Pinpoint the cell where the given text exists, returning its [X, Y] midpoint coordinate. 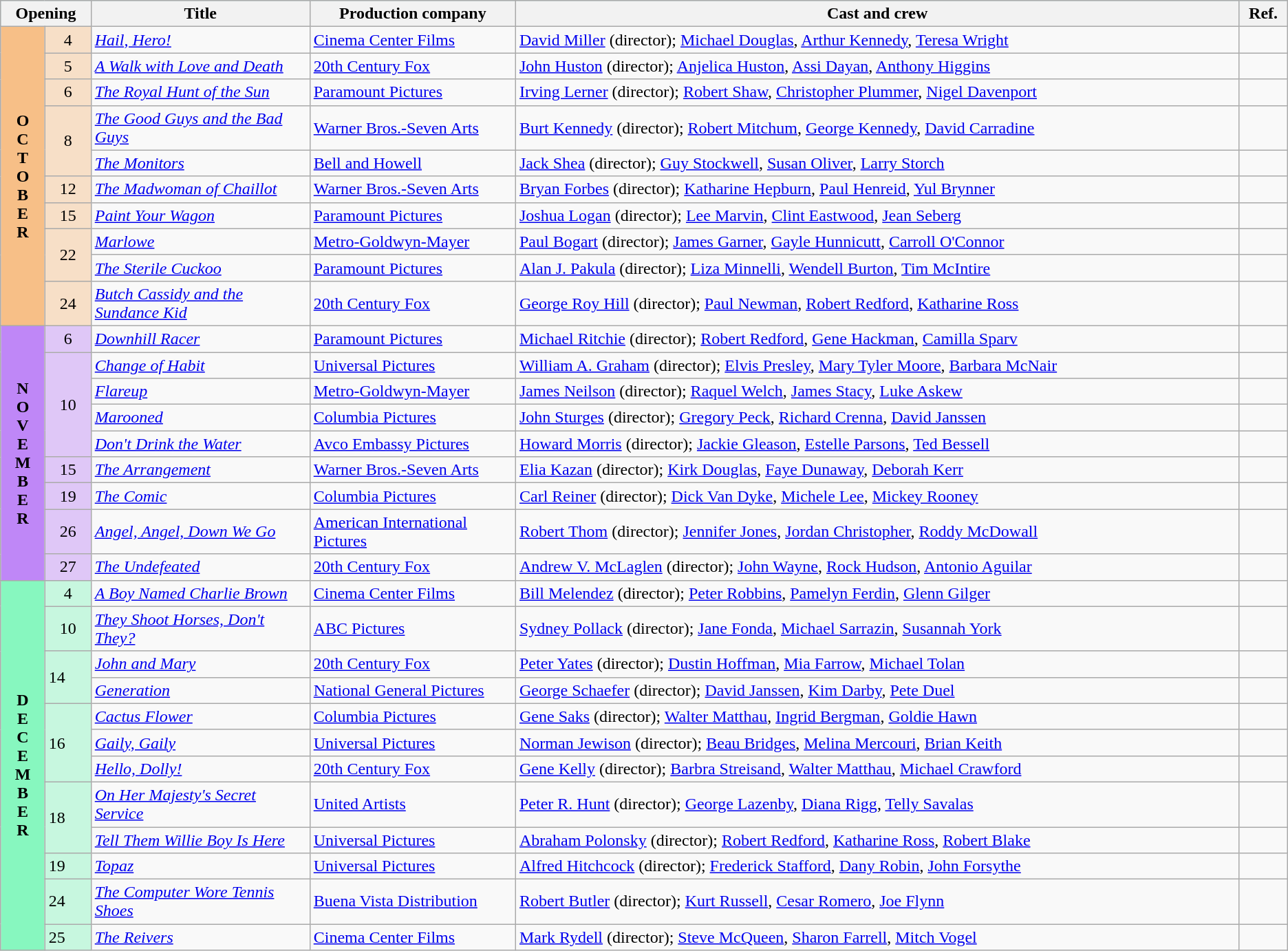
The Sterile Cuckoo [200, 268]
ABC Pictures [413, 629]
Bryan Forbes (director); Katharine Hepburn, Paul Henreid, Yul Brynner [877, 189]
A Walk with Love and Death [200, 66]
The Reivers [200, 937]
Production company [413, 14]
Norman Jewison (director); Beau Bridges, Melina Mercouri, Brian Keith [877, 742]
NOVEMBER [23, 453]
Andrew V. McLaglen (director); John Wayne, Rock Hudson, Antonio Aguilar [877, 567]
Change of Habit [200, 365]
The Arrangement [200, 470]
OCTOBER [23, 176]
United Artists [413, 804]
Gaily, Gaily [200, 742]
Gene Kelly (director); Barbra Streisand, Walter Matthau, Michael Crawford [877, 769]
Hello, Dolly! [200, 769]
Burt Kennedy (director); Robert Mitchum, George Kennedy, David Carradine [877, 128]
John Sturges (director); Gregory Peck, Richard Crenna, David Janssen [877, 418]
Buena Vista Distribution [413, 901]
Carl Reiner (director); Dick Van Dyke, Michele Lee, Mickey Rooney [877, 496]
22 [67, 255]
On Her Majesty's Secret Service [200, 804]
Cactus Flower [200, 716]
James Neilson (director); Raquel Welch, James Stacy, Luke Askew [877, 392]
They Shoot Horses, Don't They? [200, 629]
William A. Graham (director); Elvis Presley, Mary Tyler Moore, Barbara McNair [877, 365]
Angel, Angel, Down We Go [200, 531]
The Madwoman of Chaillot [200, 189]
The Comic [200, 496]
Peter R. Hunt (director); George Lazenby, Diana Rigg, Telly Savalas [877, 804]
Marlowe [200, 242]
Tell Them Willie Boy Is Here [200, 840]
Joshua Logan (director); Lee Marvin, Clint Eastwood, Jean Seberg [877, 215]
The Good Guys and the Bad Guys [200, 128]
Marooned [200, 418]
Gene Saks (director); Walter Matthau, Ingrid Bergman, Goldie Hawn [877, 716]
26 [67, 531]
Topaz [200, 866]
Robert Butler (director); Kurt Russell, Cesar Romero, Joe Flynn [877, 901]
Abraham Polonsky (director); Robert Redford, Katharine Ross, Robert Blake [877, 840]
Sydney Pollack (director); Jane Fonda, Michael Sarrazin, Susannah York [877, 629]
A Boy Named Charlie Brown [200, 593]
Bell and Howell [413, 163]
American International Pictures [413, 531]
12 [67, 189]
Generation [200, 690]
George Roy Hill (director); Paul Newman, Robert Redford, Katharine Ross [877, 303]
John Huston (director); Anjelica Huston, Assi Dayan, Anthony Higgins [877, 66]
Opening [45, 14]
Avco Embassy Pictures [413, 444]
25 [67, 937]
Howard Morris (director); Jackie Gleason, Estelle Parsons, Ted Bessell [877, 444]
Paul Bogart (director); James Garner, Gayle Hunnicutt, Carroll O'Connor [877, 242]
Downhill Racer [200, 339]
Cast and crew [877, 14]
Irving Lerner (director); Robert Shaw, Christopher Plummer, Nigel Davenport [877, 92]
8 [67, 140]
Butch Cassidy and the Sundance Kid [200, 303]
DECEMBER [23, 765]
27 [67, 567]
Peter Yates (director); Dustin Hoffman, Mia Farrow, Michael Tolan [877, 664]
Elia Kazan (director); Kirk Douglas, Faye Dunaway, Deborah Kerr [877, 470]
Michael Ritchie (director); Robert Redford, Gene Hackman, Camilla Sparv [877, 339]
18 [67, 818]
The Computer Wore Tennis Shoes [200, 901]
National General Pictures [413, 690]
16 [67, 742]
Paint Your Wagon [200, 215]
5 [67, 66]
Robert Thom (director); Jennifer Jones, Jordan Christopher, Roddy McDowall [877, 531]
Hail, Hero! [200, 40]
Jack Shea (director); Guy Stockwell, Susan Oliver, Larry Storch [877, 163]
Title [200, 14]
14 [67, 677]
John and Mary [200, 664]
Mark Rydell (director); Steve McQueen, Sharon Farrell, Mitch Vogel [877, 937]
Ref. [1263, 14]
Alfred Hitchcock (director); Frederick Stafford, Dany Robin, John Forsythe [877, 866]
Flareup [200, 392]
David Miller (director); Michael Douglas, Arthur Kennedy, Teresa Wright [877, 40]
Bill Melendez (director); Peter Robbins, Pamelyn Ferdin, Glenn Gilger [877, 593]
Alan J. Pakula (director); Liza Minnelli, Wendell Burton, Tim McIntire [877, 268]
The Monitors [200, 163]
The Royal Hunt of the Sun [200, 92]
Don't Drink the Water [200, 444]
The Undefeated [200, 567]
George Schaefer (director); David Janssen, Kim Darby, Pete Duel [877, 690]
